Locate the cell with the specified text and output its [X, Y] center coordinate. 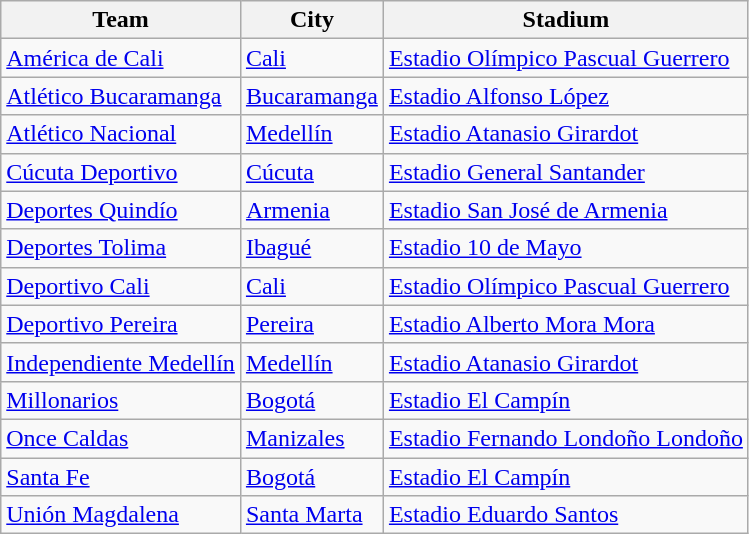
Estadio General Santander [566, 172]
Pereira [312, 324]
Deportes Quindío [121, 210]
Estadio Alberto Mora Mora [566, 324]
Manizales [312, 438]
América de Cali [121, 58]
Ibagué [312, 248]
City [312, 20]
Santa Fe [121, 477]
Estadio Fernando Londoño Londoño [566, 438]
Independiente Medellín [121, 362]
Deportes Tolima [121, 248]
Team [121, 20]
Deportivo Cali [121, 286]
Atlético Bucaramanga [121, 96]
Bucaramanga [312, 96]
Estadio San José de Armenia [566, 210]
Cúcuta [312, 172]
Unión Magdalena [121, 515]
Once Caldas [121, 438]
Deportivo Pereira [121, 324]
Estadio Alfonso López [566, 96]
Santa Marta [312, 515]
Stadium [566, 20]
Atlético Nacional [121, 134]
Armenia [312, 210]
Estadio Eduardo Santos [566, 515]
Cúcuta Deportivo [121, 172]
Millonarios [121, 400]
Estadio 10 de Mayo [566, 248]
